Return [X, Y] of the center of cell containing provided text 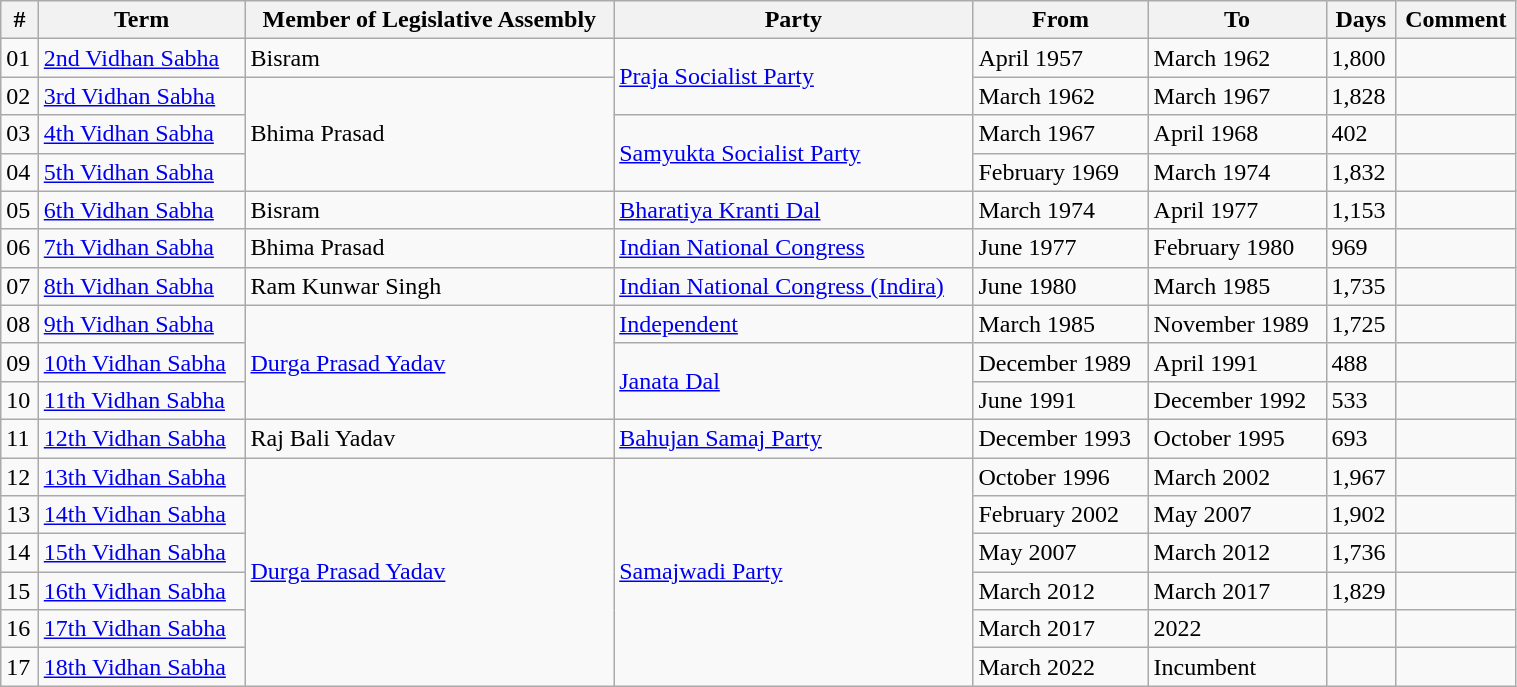
16 [20, 629]
Praja Socialist Party [794, 77]
488 [1361, 362]
December 1989 [1060, 362]
11th Vidhan Sabha [142, 400]
April 1968 [1237, 134]
From [1060, 20]
October 1996 [1060, 477]
10th Vidhan Sabha [142, 362]
9th Vidhan Sabha [142, 324]
11 [20, 438]
3rd Vidhan Sabha [142, 96]
April 1977 [1237, 210]
12 [20, 477]
1,902 [1361, 515]
693 [1361, 438]
# [20, 20]
February 1969 [1060, 172]
Samyukta Socialist Party [794, 153]
June 1980 [1060, 286]
Incumbent [1237, 667]
1,736 [1361, 553]
2022 [1237, 629]
June 1977 [1060, 248]
6th Vidhan Sabha [142, 210]
Member of Legislative Assembly [430, 20]
Term [142, 20]
1,829 [1361, 591]
February 2002 [1060, 515]
10 [20, 400]
1,735 [1361, 286]
05 [20, 210]
4th Vidhan Sabha [142, 134]
March 2002 [1237, 477]
1,832 [1361, 172]
969 [1361, 248]
07 [20, 286]
Indian National Congress (Indira) [794, 286]
2nd Vidhan Sabha [142, 58]
November 1989 [1237, 324]
17th Vidhan Sabha [142, 629]
Bharatiya Kranti Dal [794, 210]
Ram Kunwar Singh [430, 286]
June 1991 [1060, 400]
Comment [1456, 20]
15th Vidhan Sabha [142, 553]
1,828 [1361, 96]
8th Vidhan Sabha [142, 286]
February 1980 [1237, 248]
1,153 [1361, 210]
October 1995 [1237, 438]
02 [20, 96]
Independent [794, 324]
1,725 [1361, 324]
Party [794, 20]
Days [1361, 20]
5th Vidhan Sabha [142, 172]
April 1957 [1060, 58]
06 [20, 248]
18th Vidhan Sabha [142, 667]
13th Vidhan Sabha [142, 477]
402 [1361, 134]
15 [20, 591]
04 [20, 172]
March 2022 [1060, 667]
03 [20, 134]
Janata Dal [794, 381]
01 [20, 58]
13 [20, 515]
17 [20, 667]
1,967 [1361, 477]
December 1993 [1060, 438]
14 [20, 553]
12th Vidhan Sabha [142, 438]
7th Vidhan Sabha [142, 248]
533 [1361, 400]
14th Vidhan Sabha [142, 515]
Indian National Congress [794, 248]
To [1237, 20]
1,800 [1361, 58]
Samajwadi Party [794, 572]
December 1992 [1237, 400]
16th Vidhan Sabha [142, 591]
Raj Bali Yadav [430, 438]
April 1991 [1237, 362]
Bahujan Samaj Party [794, 438]
08 [20, 324]
09 [20, 362]
